Detect which cell encompasses the target text, then output its (x, y) center coordinate. 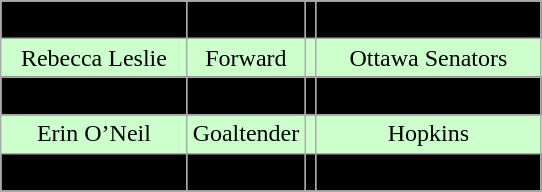
Appleby College (428, 96)
Savannah Newton (94, 96)
Victoria Bach (94, 20)
Ottawa Senators (428, 58)
Anna Streifel (94, 172)
Hopkins (428, 134)
Mississauga Jr. Chiefs (428, 20)
Washington Pride (428, 172)
Erin O’Neil (94, 134)
Defense (246, 96)
Rebecca Leslie (94, 58)
Goaltender (246, 134)
